Search for the cell housing the specified text and yield its [X, Y] center coordinate. 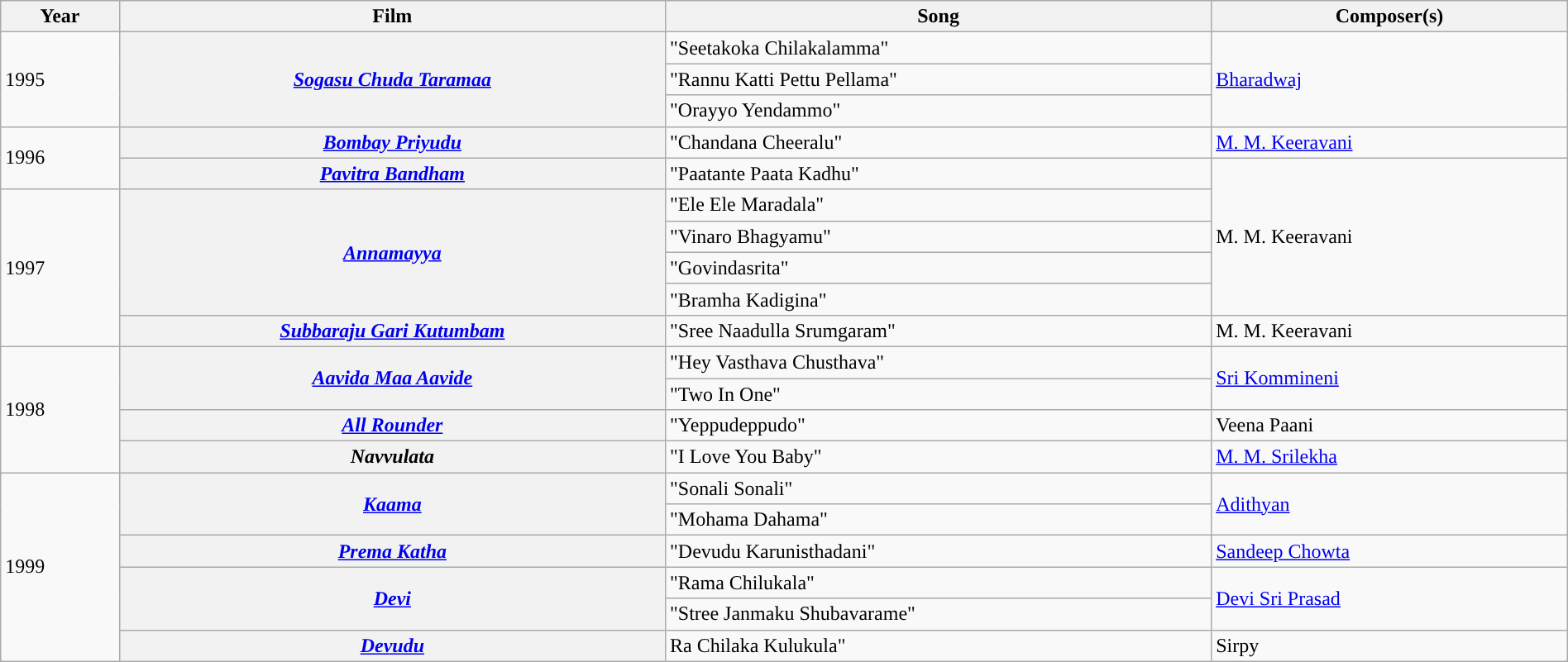
1999 [60, 567]
Bharadwaj [1389, 79]
"Sree Naadulla Srumgaram" [938, 331]
"Hey Vasthava Chusthava" [938, 362]
1997 [60, 268]
Year [60, 17]
1995 [60, 79]
"Govindasrita" [938, 268]
Devi [392, 598]
Sandeep Chowta [1389, 551]
"Yeppudeppudo" [938, 426]
Devudu [392, 645]
Navvulata [392, 457]
M. M. Srilekha [1389, 457]
Kaama [392, 504]
"Vinaro Bhagyamu" [938, 236]
"Devudu Karunisthadani" [938, 551]
"Two In One" [938, 394]
"Mohama Dahama" [938, 520]
All Rounder [392, 426]
"Sonali Sonali" [938, 488]
Song [938, 17]
"Stree Janmaku Shubavarame" [938, 614]
Devi Sri Prasad [1389, 598]
1996 [60, 158]
1998 [60, 409]
"Paatante Paata Kadhu" [938, 174]
Composer(s) [1389, 17]
Subbaraju Gari Kutumbam [392, 331]
Sogasu Chuda Taramaa [392, 79]
Bombay Priyudu [392, 142]
"Chandana Cheeralu" [938, 142]
Sirpy [1389, 645]
Prema Katha [392, 551]
"Ele Ele Maradala" [938, 205]
"I Love You Baby" [938, 457]
"Rama Chilukala" [938, 583]
Sri Kommineni [1389, 378]
"Orayyo Yendammo" [938, 111]
Pavitra Bandham [392, 174]
"Rannu Katti Pettu Pellama" [938, 79]
Aavida Maa Aavide [392, 378]
Film [392, 17]
"Bramha Kadigina" [938, 299]
"Seetakoka Chilakalamma" [938, 48]
Annamayya [392, 252]
Ra Chilaka Kulukula" [938, 645]
Adithyan [1389, 504]
Veena Paani [1389, 426]
